Return (X, Y) of the center of cell containing provided text 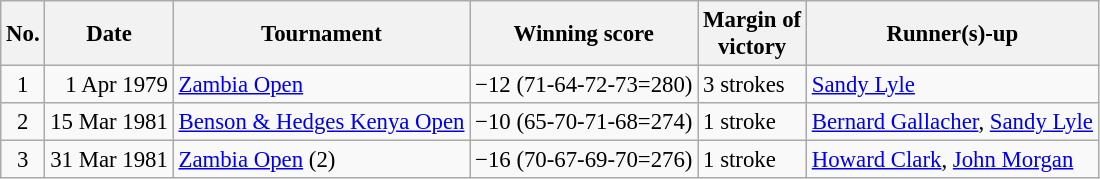
1 (23, 85)
No. (23, 34)
2 (23, 122)
1 Apr 1979 (109, 85)
Zambia Open (2) (322, 160)
Bernard Gallacher, Sandy Lyle (952, 122)
Tournament (322, 34)
Sandy Lyle (952, 85)
Winning score (584, 34)
3 (23, 160)
Margin ofvictory (752, 34)
Howard Clark, John Morgan (952, 160)
Runner(s)-up (952, 34)
Zambia Open (322, 85)
3 strokes (752, 85)
15 Mar 1981 (109, 122)
31 Mar 1981 (109, 160)
−16 (70-67-69-70=276) (584, 160)
Date (109, 34)
−10 (65-70-71-68=274) (584, 122)
−12 (71-64-72-73=280) (584, 85)
Benson & Hedges Kenya Open (322, 122)
